Return (x, y) of the center of cell containing provided text 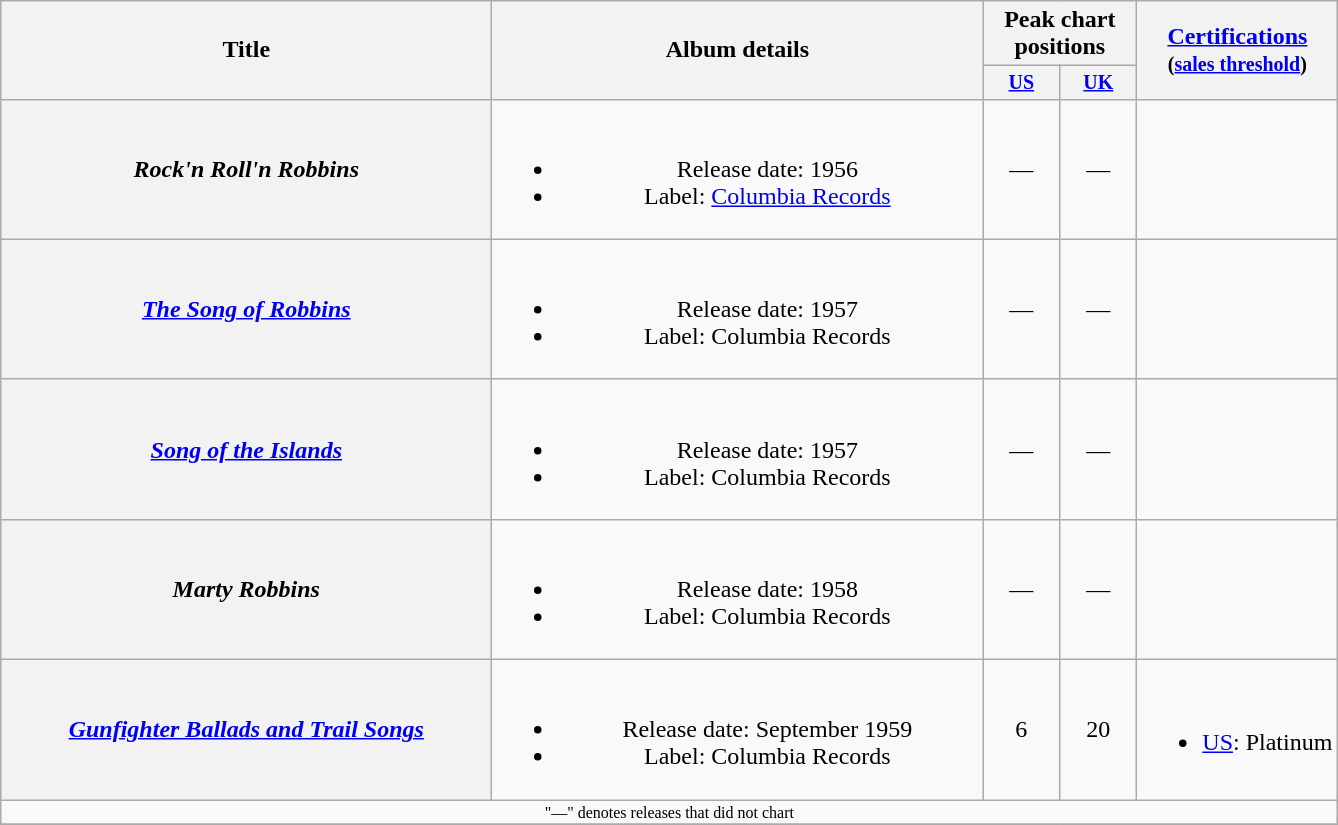
Gunfighter Ballads and Trail Songs (246, 730)
Release date: 1956Label: Columbia Records (738, 169)
20 (1098, 730)
US: Platinum (1238, 730)
Peak chartpositions (1060, 34)
Rock'n Roll'n Robbins (246, 169)
UK (1098, 82)
Title (246, 50)
Album details (738, 50)
US (1022, 82)
Marty Robbins (246, 589)
Certifications(sales threshold) (1238, 50)
The Song of Robbins (246, 309)
6 (1022, 730)
Release date: September 1959Label: Columbia Records (738, 730)
Release date: 1958Label: Columbia Records (738, 589)
Song of the Islands (246, 449)
"—" denotes releases that did not chart (670, 812)
